Scan for the cell matching the given text and deliver its [x, y] coordinate at center. 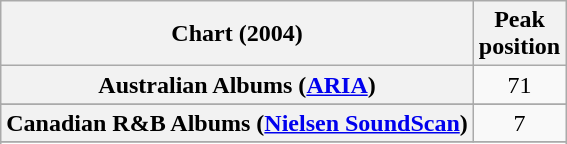
Canadian R&B Albums (Nielsen SoundScan) [238, 123]
Peak position [519, 34]
7 [519, 123]
71 [519, 85]
Australian Albums (ARIA) [238, 85]
Chart (2004) [238, 34]
